Pinpoint the cell where the given text exists, returning its (X, Y) midpoint coordinate. 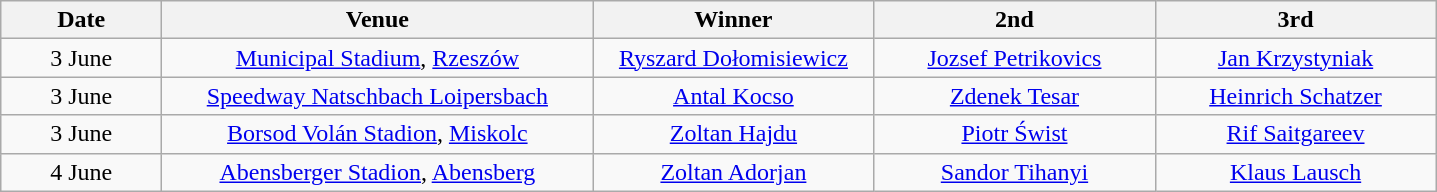
Jozsef Petrikovics (1014, 58)
Abensberger Stadion, Abensberg (378, 172)
Zoltan Adorjan (734, 172)
Jan Krzystyniak (1296, 58)
Zdenek Tesar (1014, 96)
Winner (734, 20)
Speedway Natschbach Loipersbach (378, 96)
Rif Saitgareev (1296, 134)
Municipal Stadium, Rzeszów (378, 58)
Sandor Tihanyi (1014, 172)
2nd (1014, 20)
Zoltan Hajdu (734, 134)
Piotr Świst (1014, 134)
Klaus Lausch (1296, 172)
4 June (82, 172)
Heinrich Schatzer (1296, 96)
Borsod Volán Stadion, Miskolc (378, 134)
Ryszard Dołomisiewicz (734, 58)
Antal Kocso (734, 96)
Date (82, 20)
Venue (378, 20)
3rd (1296, 20)
